Scan for the cell matching the given text and deliver its [x, y] coordinate at center. 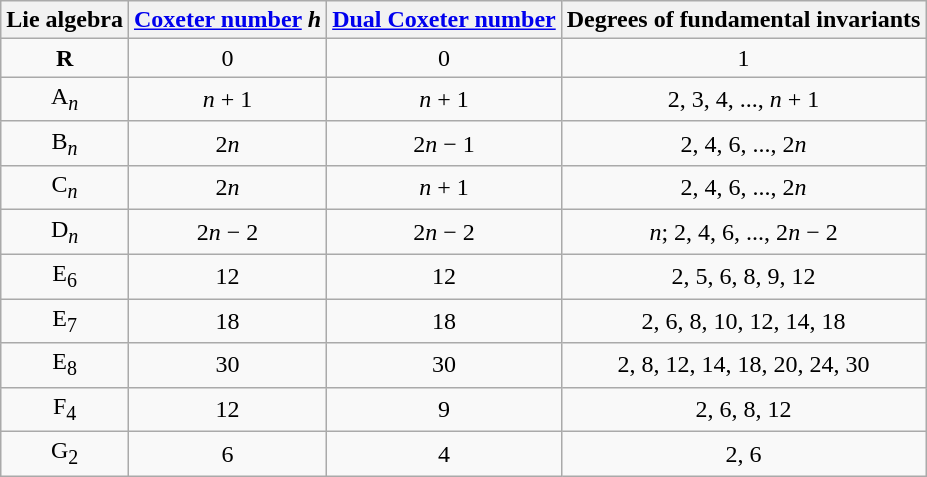
Bn [65, 143]
Degrees of fundamental invariants [744, 20]
2n − 1 [444, 143]
G2 [65, 454]
R [65, 58]
2, 6 [744, 454]
Lie algebra [65, 20]
E8 [65, 365]
Cn [65, 188]
F4 [65, 409]
2, 6, 8, 12 [744, 409]
2, 8, 12, 14, 18, 20, 24, 30 [744, 365]
E6 [65, 276]
2, 6, 8, 10, 12, 14, 18 [744, 321]
2, 5, 6, 8, 9, 12 [744, 276]
E7 [65, 321]
1 [744, 58]
2, 3, 4, ..., n + 1 [744, 99]
Coxeter number h [227, 20]
9 [444, 409]
Dual Coxeter number [444, 20]
6 [227, 454]
n; 2, 4, 6, ..., 2n − 2 [744, 232]
An [65, 99]
4 [444, 454]
Dn [65, 232]
